Detect which cell encompasses the target text, then output its (X, Y) center coordinate. 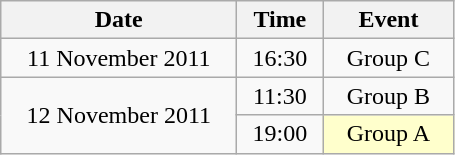
16:30 (280, 58)
Event (388, 20)
12 November 2011 (119, 115)
11 November 2011 (119, 58)
Group A (388, 134)
Group C (388, 58)
Time (280, 20)
11:30 (280, 96)
Date (119, 20)
19:00 (280, 134)
Group B (388, 96)
